Identify which cell holds the provided text, then report its [x, y] central coordinate. 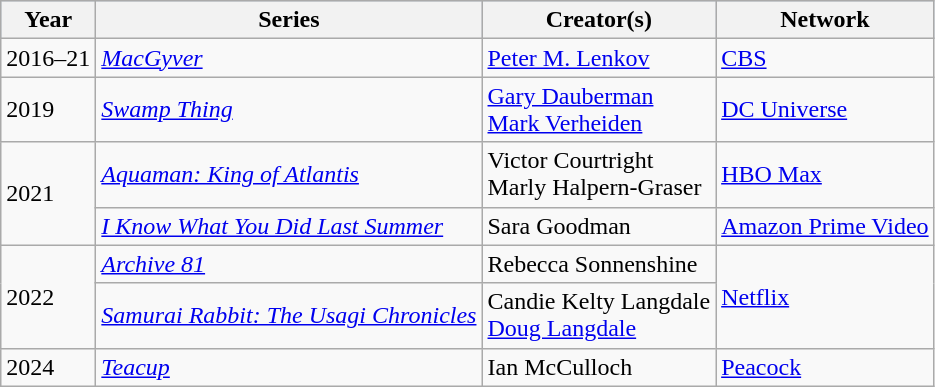
Rebecca Sonnenshine [599, 264]
2019 [48, 110]
MacGyver [289, 58]
Network [825, 20]
Victor CourtrightMarly Halpern-Graser [599, 174]
Amazon Prime Video [825, 226]
Gary DaubermanMark Verheiden [599, 110]
Teacup [289, 367]
Swamp Thing [289, 110]
Samurai Rabbit: The Usagi Chronicles [289, 316]
HBO Max [825, 174]
Ian McCulloch [599, 367]
2021 [48, 194]
Netflix [825, 296]
Year [48, 20]
Aquaman: King of Atlantis [289, 174]
Series [289, 20]
Archive 81 [289, 264]
I Know What You Did Last Summer [289, 226]
Candie Kelty LangdaleDoug Langdale [599, 316]
2016–21 [48, 58]
Peter M. Lenkov [599, 58]
CBS [825, 58]
Peacock [825, 367]
2022 [48, 296]
Sara Goodman [599, 226]
Creator(s) [599, 20]
2024 [48, 367]
DC Universe [825, 110]
